Extract the [X, Y] coordinate from the center of the cell holding the provided text.  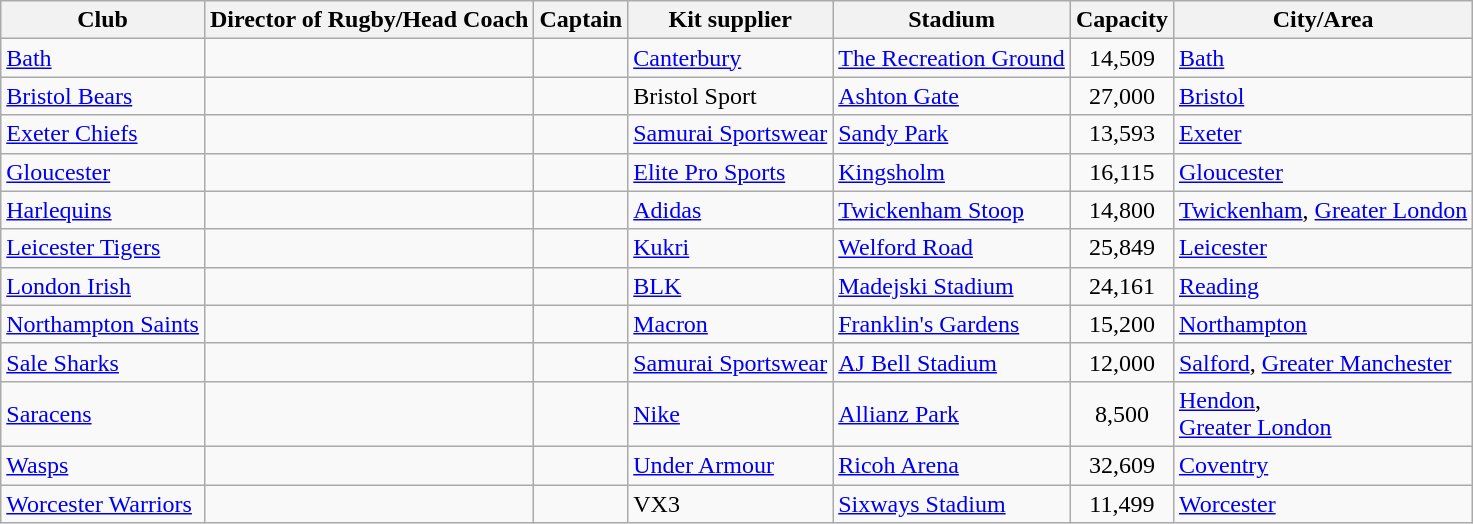
Leicester [1322, 248]
Macron [730, 324]
Saracens [103, 414]
Club [103, 20]
Elite Pro Sports [730, 172]
Sale Sharks [103, 362]
Salford, Greater Manchester [1322, 362]
14,800 [1122, 210]
Reading [1322, 286]
Twickenham, Greater London [1322, 210]
Allianz Park [952, 414]
Northampton Saints [103, 324]
City/Area [1322, 20]
Coventry [1322, 465]
Wasps [103, 465]
Ricoh Arena [952, 465]
14,509 [1122, 58]
13,593 [1122, 134]
Under Armour [730, 465]
Worcester [1322, 503]
Adidas [730, 210]
AJ Bell Stadium [952, 362]
Sandy Park [952, 134]
The Recreation Ground [952, 58]
8,500 [1122, 414]
16,115 [1122, 172]
Leicester Tigers [103, 248]
Worcester Warriors [103, 503]
Bristol [1322, 96]
12,000 [1122, 362]
Nike [730, 414]
Director of Rugby/Head Coach [368, 20]
Exeter [1322, 134]
London Irish [103, 286]
Franklin's Gardens [952, 324]
BLK [730, 286]
Hendon,Greater London [1322, 414]
Stadium [952, 20]
Canterbury [730, 58]
Bristol Sport [730, 96]
15,200 [1122, 324]
27,000 [1122, 96]
Northampton [1322, 324]
25,849 [1122, 248]
Kukri [730, 248]
Captain [581, 20]
VX3 [730, 503]
Exeter Chiefs [103, 134]
Bristol Bears [103, 96]
Welford Road [952, 248]
Twickenham Stoop [952, 210]
11,499 [1122, 503]
Capacity [1122, 20]
Kit supplier [730, 20]
Kingsholm [952, 172]
Ashton Gate [952, 96]
32,609 [1122, 465]
Harlequins [103, 210]
Sixways Stadium [952, 503]
24,161 [1122, 286]
Madejski Stadium [952, 286]
